Return [x, y] of the center of cell containing provided text 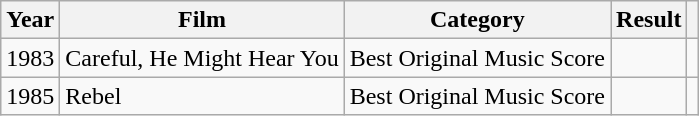
1985 [30, 96]
Category [477, 20]
Careful, He Might Hear You [202, 58]
Rebel [202, 96]
Result [649, 20]
Film [202, 20]
1983 [30, 58]
Year [30, 20]
